Pinpoint the cell where the given text exists, returning its [X, Y] midpoint coordinate. 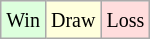
Win [24, 20]
Draw [72, 20]
Loss [126, 20]
